For the text-containing cell, return its midpoint in (X, Y) coordinate format. 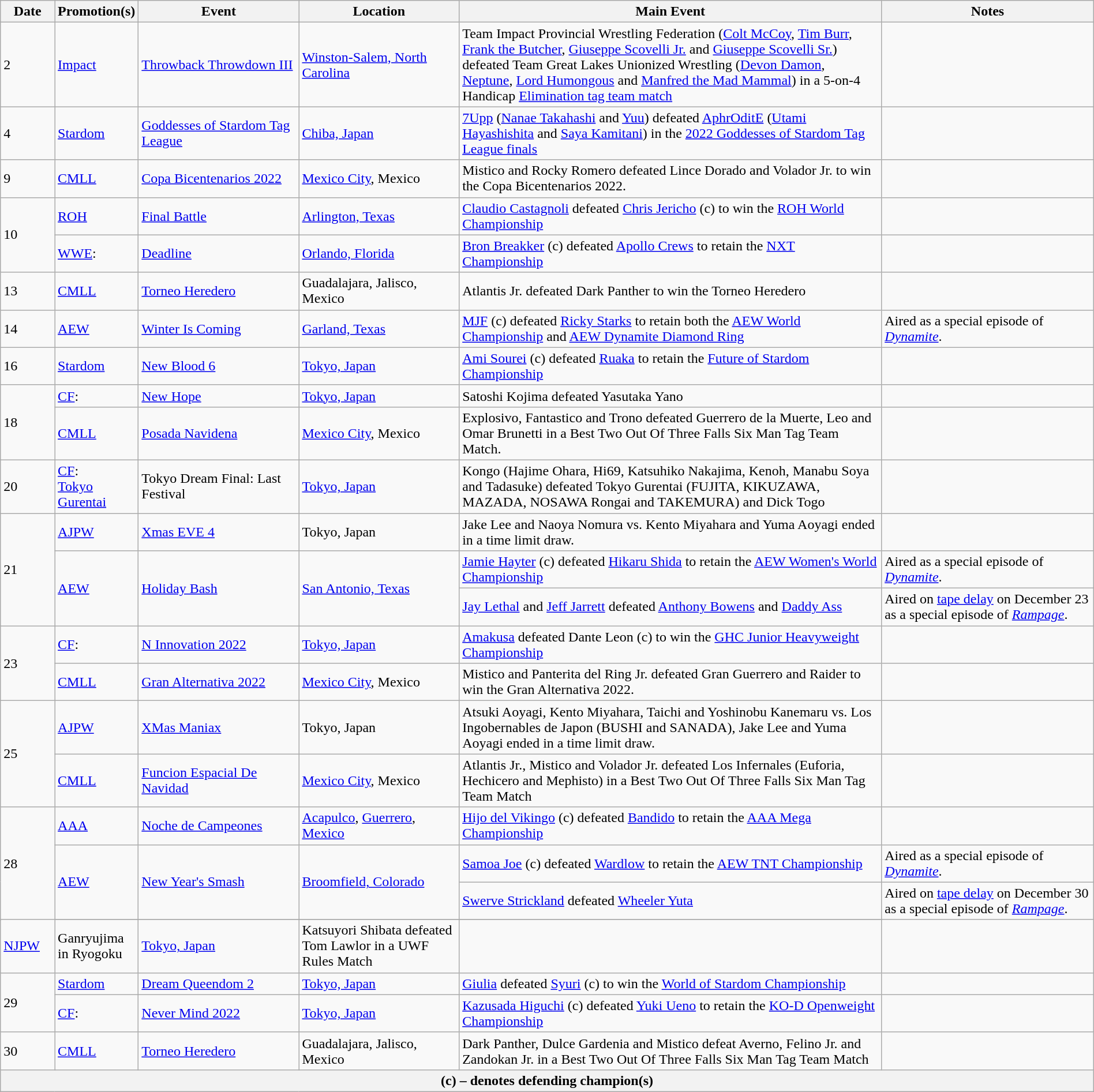
28 (28, 863)
Giulia defeated Syuri (c) to win the World of Stardom Championship (670, 984)
Final Battle (219, 216)
Noche de Campeones (219, 826)
N Innovation 2022 (219, 645)
Ami Sourei (c) defeated Ruaka to retain the Future of Stardom Championship (670, 366)
Holiday Bash (219, 588)
WWE: (97, 254)
Garland, Texas (379, 329)
Katsuyori Shibata defeated Tom Lawlor in a UWF Rules Match (379, 946)
29 (28, 1003)
Posada Navidena (219, 433)
New Year's Smash (219, 882)
Funcion Espacial De Navidad (219, 780)
Dark Panther, Dulce Gardenia and Mistico defeat Averno, Felino Jr. and Zandokan Jr. in a Best Two Out Of Three Falls Six Man Tag Team Match (670, 1051)
23 (28, 663)
Promotion(s) (97, 12)
Bron Breakker (c) defeated Apollo Crews to retain the NXT Championship (670, 254)
Amakusa defeated Dante Leon (c) to win the GHC Junior Heavyweight Championship (670, 645)
10 (28, 235)
18 (28, 422)
Kazusada Higuchi (c) defeated Yuki Ueno to retain the KO-D Openweight Championship (670, 1013)
Aired on tape delay on December 23 as a special episode of Rampage. (988, 607)
Jake Lee and Naoya Nomura vs. Kento Miyahara and Yuma Aoyagi ended in a time limit draw. (670, 532)
Aired on tape delay on December 30 as a special episode of Rampage. (988, 901)
Goddesses of Stardom Tag League (219, 133)
4 (28, 133)
Main Event (670, 12)
Tokyo Dream Final: Last Festival (219, 486)
16 (28, 366)
Ganryujima in Ryogoku (97, 946)
7Upp (Nanae Takahashi and Yuu) defeated AphrOditE (Utami Hayashishita and Saya Kamitani) in the 2022 Goddesses of Stardom Tag League finals (670, 133)
Winter Is Coming (219, 329)
Location (379, 12)
2 (28, 65)
Event (219, 12)
CF: Tokyo Gurentai (97, 486)
Winston-Salem, North Carolina (379, 65)
Broomfield, Colorado (379, 882)
XMas Maniax (219, 727)
Gran Alternativa 2022 (219, 682)
MJF (c) defeated Ricky Starks to retain both the AEW World Championship and AEW Dynamite Diamond Ring (670, 329)
NJPW (28, 946)
AAA (97, 826)
Swerve Strickland defeated Wheeler Yuta (670, 901)
Dream Queendom 2 (219, 984)
ROH (97, 216)
Samoa Joe (c) defeated Wardlow to retain the AEW TNT Championship (670, 863)
New Hope (219, 396)
Explosivo, Fantastico and Trono defeated Guerrero de la Muerte, Leo and Omar Brunetti in a Best Two Out Of Three Falls Six Man Tag Team Match. (670, 433)
20 (28, 486)
Acapulco, Guerrero, Mexico (379, 826)
Mistico and Rocky Romero defeated Lince Dorado and Volador Jr. to win the Copa Bicentenarios 2022. (670, 179)
9 (28, 179)
Atlantis Jr. defeated Dark Panther to win the Torneo Heredero (670, 291)
Satoshi Kojima defeated Yasutaka Yano (670, 396)
Chiba, Japan (379, 133)
Orlando, Florida (379, 254)
Throwback Throwdown III (219, 65)
Claudio Castagnoli defeated Chris Jericho (c) to win the ROH World Championship (670, 216)
Notes (988, 12)
25 (28, 754)
Deadline (219, 254)
30 (28, 1051)
Date (28, 12)
14 (28, 329)
Mistico and Panterita del Ring Jr. defeated Gran Guerrero and Raider to win the Gran Alternativa 2022. (670, 682)
Xmas EVE 4 (219, 532)
Copa Bicentenarios 2022 (219, 179)
Jamie Hayter (c) defeated Hikaru Shida to retain the AEW Women's World Championship (670, 570)
(c) – denotes defending champion(s) (547, 1080)
21 (28, 570)
San Antonio, Texas (379, 588)
Jay Lethal and Jeff Jarrett defeated Anthony Bowens and Daddy Ass (670, 607)
Arlington, Texas (379, 216)
13 (28, 291)
New Blood 6 (219, 366)
Impact (97, 65)
Never Mind 2022 (219, 1013)
Hijo del Vikingo (c) defeated Bandido to retain the AAA Mega Championship (670, 826)
